Pinpoint the cell where the given text exists, returning its (X, Y) midpoint coordinate. 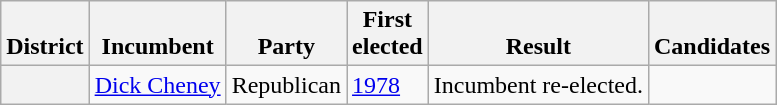
Republican (286, 85)
Dick Cheney (158, 85)
Result (538, 34)
Incumbent (158, 34)
Incumbent re-elected. (538, 85)
District (45, 34)
1978 (388, 85)
Party (286, 34)
Firstelected (388, 34)
Candidates (712, 34)
